For the text-containing cell, return its midpoint in (x, y) coordinate format. 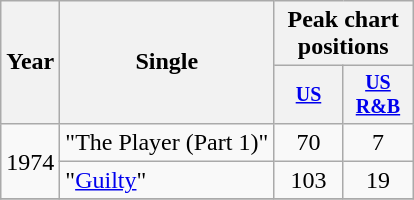
Year (30, 62)
103 (308, 180)
US (308, 94)
7 (378, 142)
Single (167, 62)
"Guilty" (167, 180)
19 (378, 180)
1974 (30, 161)
Peak chart positions (344, 34)
70 (308, 142)
"The Player (Part 1)" (167, 142)
USR&B (378, 94)
